Search for the cell housing the specified text and yield its [X, Y] center coordinate. 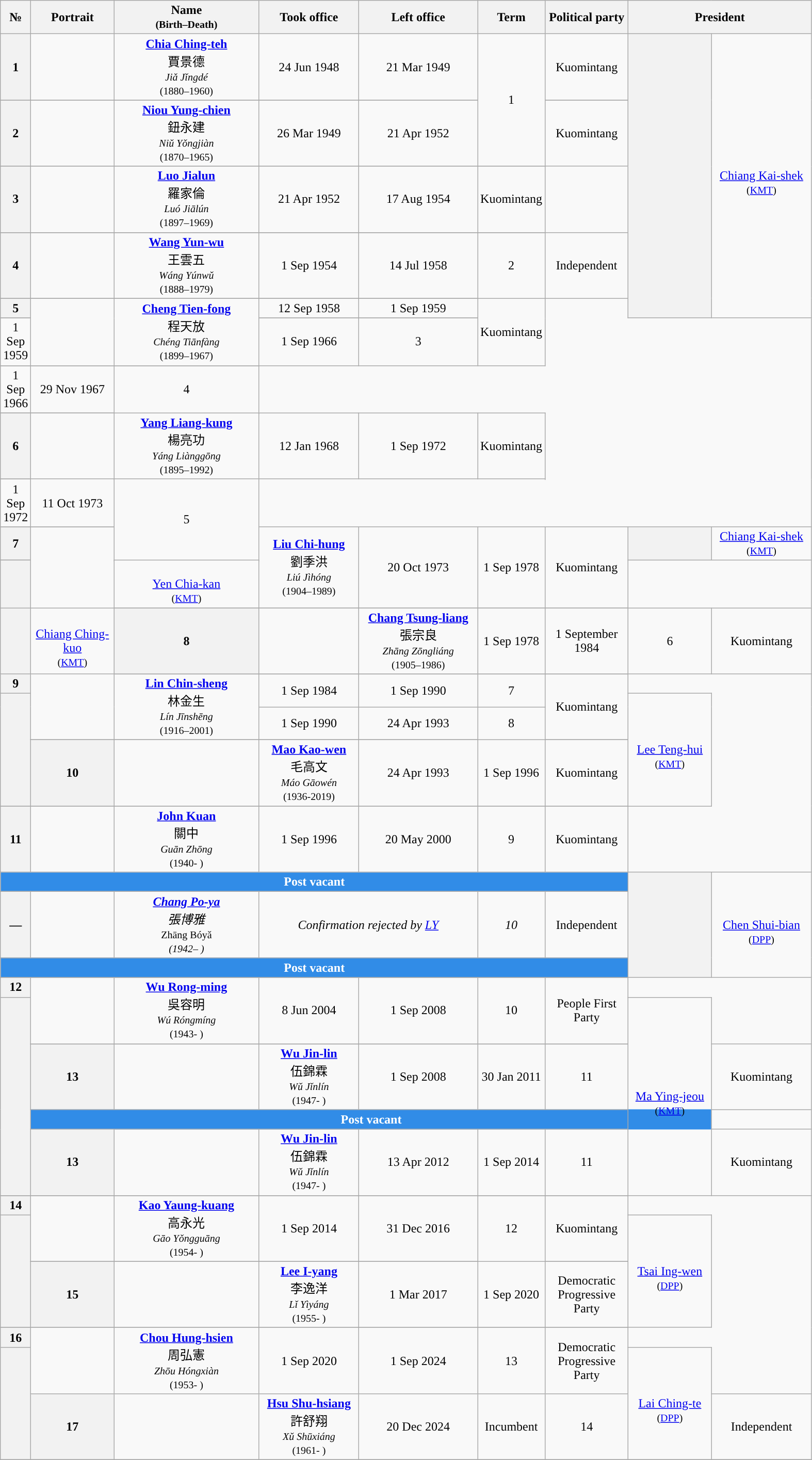
1 Sep 1984 [309, 691]
Hsu Shu-hsiang許舒翔Xǔ Shūxiáng(1961- ) [309, 1426]
Wu Rong-ming吳容明Wú Róngmíng(1943- ) [187, 1010]
20 Dec 2024 [418, 1426]
8 Jun 2004 [309, 1010]
Lee Teng-hui(KMT) [670, 750]
Took office [309, 18]
Wang Yun-wu王雲五Wáng Yúnwǔ(1888–1979) [187, 265]
13 Apr 2012 [418, 1162]
1 Sep 1954 [309, 265]
People First Party [587, 1010]
20 May 2000 [418, 839]
29 Nov 1967 [72, 389]
12 Jan 1968 [309, 446]
Yang Liang-kung楊亮功Yáng Liànggōng(1895–1992) [187, 446]
20 Oct 1973 [418, 567]
Lai Ching-te(DPP) [670, 1403]
Chia Ching-teh賈景德Jiǎ Jǐngdé(1880–1960) [187, 67]
Yen Chia-kan(KMT) [187, 584]
Kao Yaung-kuang高永光Gāo Yǒngguāng(1954- ) [187, 1228]
17 Aug 1954 [418, 199]
Ma Ying-jeou(KMT) [670, 1096]
Mao Kao-wen毛高文Máo Gāowén(1936-2019) [309, 773]
John Kuan關中Guān Zhōng(1940- ) [187, 839]
12 Sep 1958 [309, 308]
Liu Chi-hung劉季洪Liú Jìhóng(1904–1989) [309, 567]
Tsai Ing-wen(DPP) [670, 1271]
Chou Hung-hsien周弘憲Zhōu Hóngxiàn(1953- ) [187, 1360]
Left office [418, 18]
30 Jan 2011 [512, 1077]
Chang Po-ya張博雅Zhāng Bóyǎ(1942– ) [187, 925]
15 [72, 1294]
Niou Yung-chien鈕永建Niǔ Yǒngjiàn(1870–1965) [187, 133]
№ [15, 18]
31 Dec 2016 [418, 1228]
Lee I-yang李逸洋Lǐ Yìyáng(1955- ) [309, 1294]
Confirmation rejected by LY [368, 925]
21 Mar 1949 [418, 67]
Term [512, 18]
Portrait [72, 18]
14 Jul 1958 [418, 265]
16 [15, 1337]
Political party [587, 18]
24 Jun 1948 [309, 67]
Incumbent [512, 1426]
Cheng Tien-fong程天放Chéng Tiānfàng(1899–1967) [187, 332]
26 Mar 1949 [309, 133]
— [15, 925]
President [720, 18]
1 September 1984 [587, 641]
Chiang Ching-kuo(KMT) [72, 641]
Lin Chin-sheng林金生Lín Jīnshēng(1916–2001) [187, 707]
11 Oct 1973 [72, 503]
17 [72, 1426]
Chen Shui-bian(DPP) [761, 925]
Chang Tsung-liang張宗良Zhāng Zōngliáng(1905–1986) [418, 641]
1 Mar 2017 [418, 1294]
Name(Birth–Death) [187, 18]
1 Sep 2024 [418, 1360]
Luo Jialun羅家倫Luó Jiālún(1897–1969) [187, 199]
